For the text-containing cell, return its midpoint in [x, y] coordinate format. 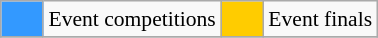
Event competitions [132, 19]
Event finals [320, 19]
